Identify which cell holds the provided text, then report its [x, y] central coordinate. 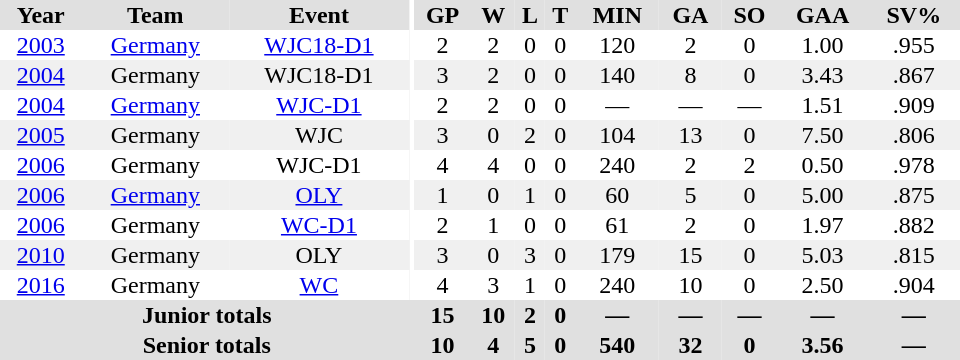
5.00 [823, 195]
GA [690, 15]
540 [618, 345]
13 [690, 135]
7.50 [823, 135]
Year [41, 15]
SO [750, 15]
2003 [41, 45]
8 [690, 75]
61 [618, 225]
0.50 [823, 165]
2005 [41, 135]
Senior totals [207, 345]
3.43 [823, 75]
3.56 [823, 345]
2.50 [823, 285]
GAA [823, 15]
.806 [914, 135]
T [560, 15]
W [494, 15]
Team [156, 15]
179 [618, 255]
140 [618, 75]
GP [443, 15]
2016 [41, 285]
WJC [319, 135]
.978 [914, 165]
1.51 [823, 105]
2010 [41, 255]
Event [319, 15]
.909 [914, 105]
104 [618, 135]
.875 [914, 195]
1.97 [823, 225]
SV% [914, 15]
32 [690, 345]
120 [618, 45]
.882 [914, 225]
WC [319, 285]
5.03 [823, 255]
1.00 [823, 45]
.867 [914, 75]
.955 [914, 45]
.815 [914, 255]
60 [618, 195]
WC-D1 [319, 225]
.904 [914, 285]
Junior totals [207, 315]
L [530, 15]
MIN [618, 15]
